Return [X, Y] of the center of cell containing provided text 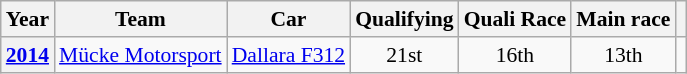
Qualifying [404, 19]
Car [288, 19]
Mücke Motorsport [140, 55]
Main race [623, 19]
13th [623, 55]
Year [28, 19]
Dallara F312 [288, 55]
2014 [28, 55]
Quali Race [516, 19]
21st [404, 55]
16th [516, 55]
Team [140, 19]
